Capture the cell that displays the provided text and extract its (x, y) central coordinate. 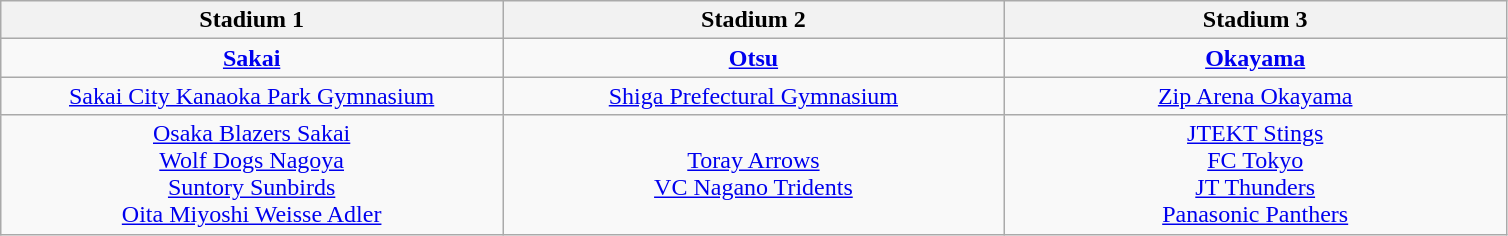
Sakai (252, 58)
Stadium 3 (1255, 20)
Otsu (754, 58)
Zip Arena Okayama (1255, 96)
Stadium 1 (252, 20)
Stadium 2 (754, 20)
JTEKT StingsFC TokyoJT ThundersPanasonic Panthers (1255, 174)
Toray ArrowsVC Nagano Tridents (754, 174)
Shiga Prefectural Gymnasium (754, 96)
Sakai City Kanaoka Park Gymnasium (252, 96)
Okayama (1255, 58)
Osaka Blazers SakaiWolf Dogs NagoyaSuntory SunbirdsOita Miyoshi Weisse Adler (252, 174)
